Identify which cell holds the provided text, then report its (x, y) central coordinate. 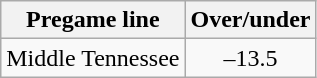
Pregame line (93, 20)
Over/under (250, 20)
Middle Tennessee (93, 58)
–13.5 (250, 58)
